From the cell containing the given text, extract its center point as (X, Y) coordinate. 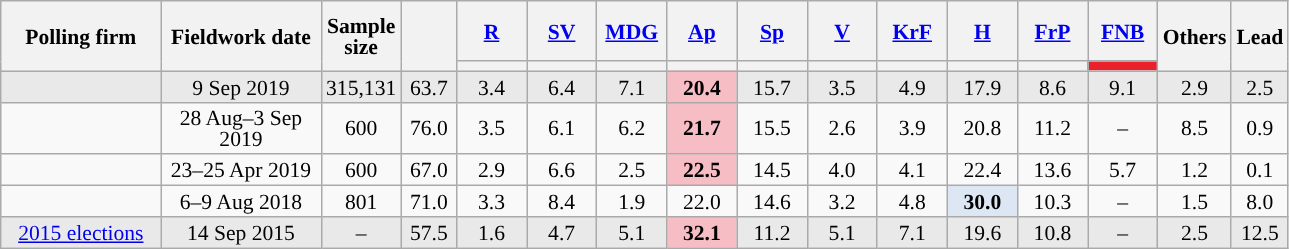
Lead (1260, 36)
0.9 (1260, 128)
FNB (1123, 31)
Sp (772, 31)
4.7 (562, 232)
22.4 (982, 170)
12.5 (1260, 232)
801 (361, 202)
15.7 (772, 86)
10.8 (1052, 232)
Ap (702, 31)
30.0 (982, 202)
2.6 (842, 128)
22.5 (702, 170)
8.4 (562, 202)
1.5 (1195, 202)
4.1 (912, 170)
3.3 (491, 202)
9 Sep 2019 (241, 86)
14.5 (772, 170)
6.1 (562, 128)
315,131 (361, 86)
8.0 (1260, 202)
76.0 (428, 128)
10.3 (1052, 202)
8.5 (1195, 128)
67.0 (428, 170)
Others (1195, 36)
2015 elections (81, 232)
32.1 (702, 232)
MDG (632, 31)
4.8 (912, 202)
6–9 Aug 2018 (241, 202)
3.2 (842, 202)
13.6 (1052, 170)
20.8 (982, 128)
Samplesize (361, 36)
15.5 (772, 128)
FrP (1052, 31)
22.0 (702, 202)
6.2 (632, 128)
5.7 (1123, 170)
Fieldwork date (241, 36)
4.0 (842, 170)
19.6 (982, 232)
SV (562, 31)
14 Sep 2015 (241, 232)
71.0 (428, 202)
3.4 (491, 86)
20.4 (702, 86)
V (842, 31)
KrF (912, 31)
1.2 (1195, 170)
3.9 (912, 128)
6.6 (562, 170)
6.4 (562, 86)
Polling firm (81, 36)
57.5 (428, 232)
23–25 Apr 2019 (241, 170)
1.6 (491, 232)
17.9 (982, 86)
28 Aug–3 Sep 2019 (241, 128)
63.7 (428, 86)
1.9 (632, 202)
14.6 (772, 202)
0.1 (1260, 170)
R (491, 31)
8.6 (1052, 86)
H (982, 31)
21.7 (702, 128)
4.9 (912, 86)
9.1 (1123, 86)
